Pinpoint the cell where the given text exists, returning its [X, Y] midpoint coordinate. 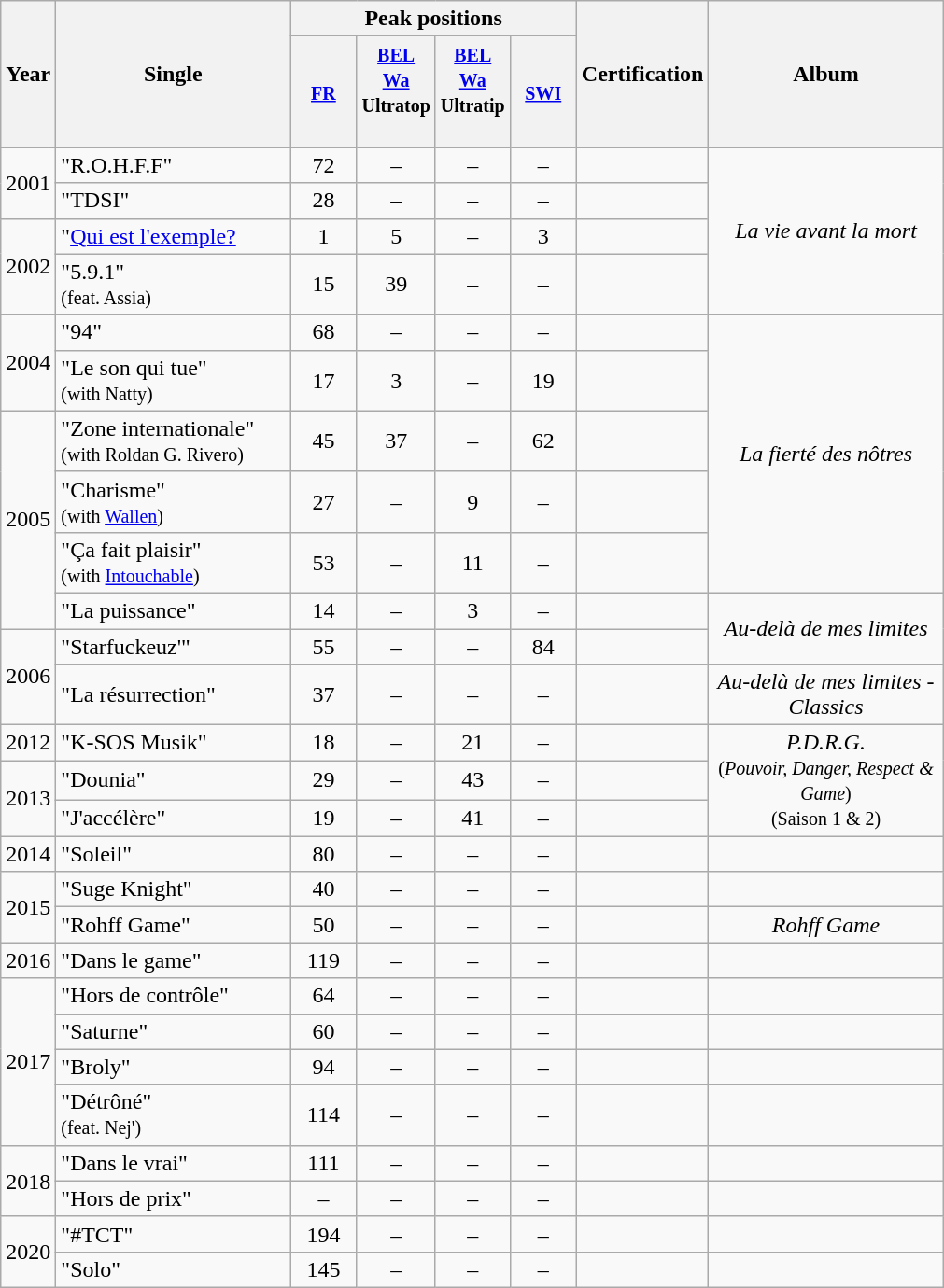
"Broly" [174, 1067]
"K-SOS Musik" [174, 743]
"Détrôné" (feat. Nej') [174, 1114]
2020 [28, 1252]
43 [472, 780]
80 [323, 854]
"Soleil" [174, 854]
60 [323, 1031]
2014 [28, 854]
"Dounia" [174, 780]
2004 [28, 362]
"Ça fait plaisir" (with Intouchable) [174, 562]
"94" [174, 332]
18 [323, 743]
Au-delà de mes limites [825, 628]
28 [323, 201]
2005 [28, 519]
2018 [28, 1181]
29 [323, 780]
"TDSI" [174, 201]
"Dans le game" [174, 960]
"Le son qui tue" (with Natty) [174, 381]
BEL WaUltratip [472, 91]
"Hors de prix" [174, 1198]
15 [323, 284]
2017 [28, 1062]
2012 [28, 743]
"La puissance" [174, 610]
2015 [28, 907]
"R.O.H.F.F" [174, 165]
21 [472, 743]
119 [323, 960]
17 [323, 381]
Album [825, 75]
2002 [28, 267]
11 [472, 562]
2006 [28, 678]
9 [472, 502]
"Charisme" (with Wallen) [174, 502]
"Hors de contrôle" [174, 996]
50 [323, 925]
FR [323, 91]
BEL WaUltratop [396, 91]
Single [174, 75]
SWI [543, 91]
40 [323, 889]
P.D.R.G. (Pouvoir, Danger, Respect & Game)(Saison 1 & 2) [825, 780]
"Solo" [174, 1269]
194 [323, 1234]
Au-delà de mes limites - Classics [825, 694]
62 [543, 441]
84 [543, 647]
La vie avant la mort [825, 231]
68 [323, 332]
"La résurrection" [174, 694]
"Zone internationale" (with Roldan G. Rivero) [174, 441]
"Suge Knight" [174, 889]
27 [323, 502]
64 [323, 996]
145 [323, 1269]
"Qui est l'exemple? [174, 236]
Year [28, 75]
39 [396, 284]
14 [323, 610]
114 [323, 1114]
45 [323, 441]
5 [396, 236]
2013 [28, 799]
94 [323, 1067]
"Saturne" [174, 1031]
2001 [28, 183]
"J'accélère" [174, 819]
53 [323, 562]
"Dans le vrai" [174, 1163]
72 [323, 165]
Rohff Game [825, 925]
"Rohff Game" [174, 925]
Certification [642, 75]
55 [323, 647]
1 [323, 236]
"#TCT" [174, 1234]
41 [472, 819]
2016 [28, 960]
"5.9.1" (feat. Assia) [174, 284]
"Starfuckeuz'" [174, 647]
111 [323, 1163]
La fierté des nôtres [825, 454]
Peak positions [433, 19]
